Provide the [x, y] coordinate of the cell's center where the given text is located.  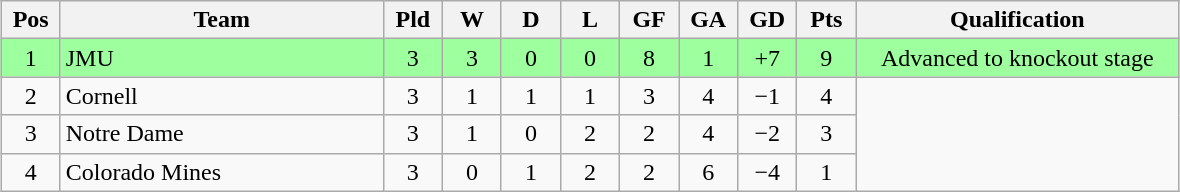
9 [826, 58]
GD [768, 20]
Pts [826, 20]
−2 [768, 134]
W [472, 20]
L [590, 20]
−4 [768, 172]
GA [708, 20]
GF [650, 20]
6 [708, 172]
Cornell [222, 96]
Pld [412, 20]
Pos [30, 20]
+7 [768, 58]
JMU [222, 58]
D [530, 20]
8 [650, 58]
Team [222, 20]
Advanced to knockout stage [1018, 58]
−1 [768, 96]
Notre Dame [222, 134]
Colorado Mines [222, 172]
Qualification [1018, 20]
